Output the [x, y] coordinate of the center of the cell containing the given text.  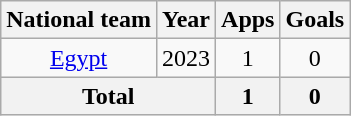
Egypt [79, 58]
Year [186, 20]
2023 [186, 58]
Total [108, 96]
Goals [315, 20]
National team [79, 20]
Apps [248, 20]
